Find where the given text appears and provide that cell's center as (X, Y) coordinate. 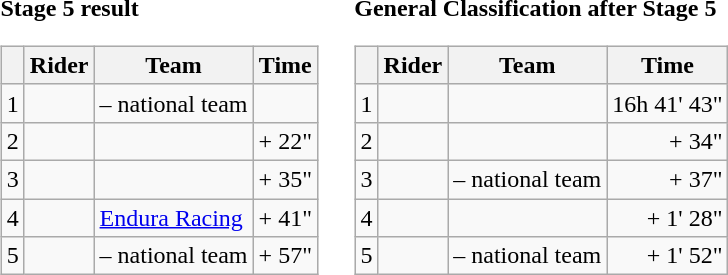
+ 37" (668, 179)
Endura Racing (174, 217)
+ 57" (285, 256)
+ 34" (668, 141)
+ 1' 28" (668, 217)
16h 41' 43" (668, 103)
+ 1' 52" (668, 256)
+ 41" (285, 217)
+ 35" (285, 179)
+ 22" (285, 141)
